Determine the [x, y] coordinate at the center of the cell enclosing the given text.  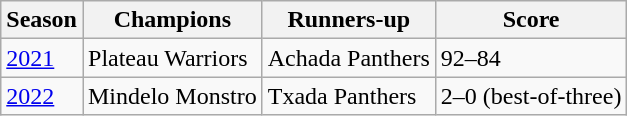
2021 [42, 58]
Mindelo Monstro [172, 96]
Achada Panthers [348, 58]
Champions [172, 20]
Season [42, 20]
Txada Panthers [348, 96]
2022 [42, 96]
92–84 [531, 58]
Plateau Warriors [172, 58]
2–0 (best-of-three) [531, 96]
Score [531, 20]
Runners-up [348, 20]
